Determine the (X, Y) coordinate at the center of the cell enclosing the given text.  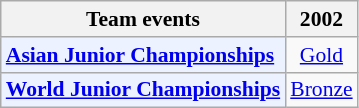
Gold (321, 55)
2002 (321, 19)
Team events (143, 19)
Asian Junior Championships (143, 55)
Bronze (321, 90)
World Junior Championships (143, 90)
